Return (x, y) of the center of cell containing provided text 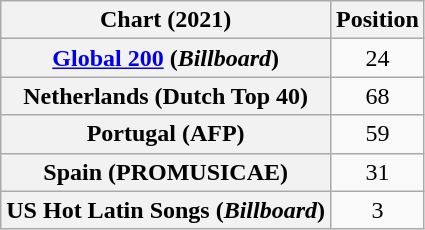
Global 200 (Billboard) (166, 58)
3 (378, 210)
Spain (PROMUSICAE) (166, 172)
Portugal (AFP) (166, 134)
Netherlands (Dutch Top 40) (166, 96)
68 (378, 96)
31 (378, 172)
Chart (2021) (166, 20)
Position (378, 20)
59 (378, 134)
24 (378, 58)
US Hot Latin Songs (Billboard) (166, 210)
